Find where the given text appears and provide that cell's center as (X, Y) coordinate. 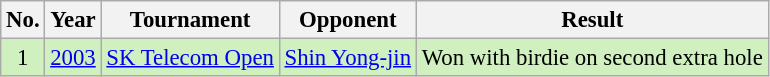
No. (23, 20)
Result (592, 20)
Won with birdie on second extra hole (592, 58)
Shin Yong-jin (348, 58)
Tournament (190, 20)
Year (73, 20)
SK Telecom Open (190, 58)
1 (23, 58)
Opponent (348, 20)
2003 (73, 58)
